Return [X, Y] of the center of cell containing provided text 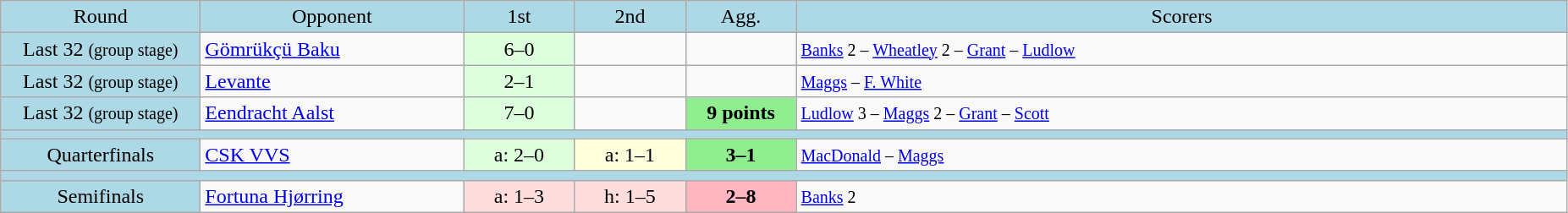
2–8 [741, 196]
Banks 2 – Wheatley 2 – Grant – Ludlow [1181, 49]
Quarterfinals [101, 155]
CSK VVS [332, 155]
Fortuna Hjørring [332, 196]
Scorers [1181, 17]
a: 2–0 [520, 155]
Opponent [332, 17]
Banks 2 [1181, 196]
MacDonald – Maggs [1181, 155]
Semifinals [101, 196]
Ludlow 3 – Maggs 2 – Grant – Scott [1181, 113]
h: 1–5 [630, 196]
2nd [630, 17]
Levante [332, 81]
Agg. [741, 17]
7–0 [520, 113]
Maggs – F. White [1181, 81]
3–1 [741, 155]
1st [520, 17]
Gömrükçü Baku [332, 49]
a: 1–3 [520, 196]
Round [101, 17]
a: 1–1 [630, 155]
6–0 [520, 49]
2–1 [520, 81]
9 points [741, 113]
Eendracht Aalst [332, 113]
